Output the (x, y) coordinate of the center of the cell containing the given text.  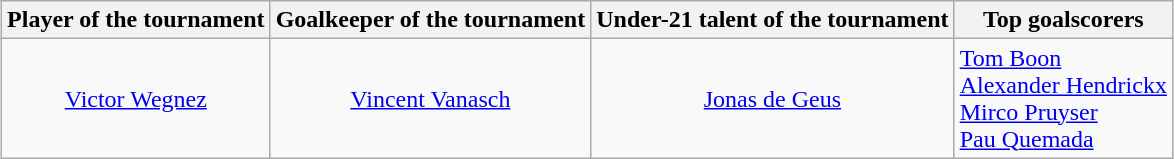
Top goalscorers (1063, 20)
Victor Wegnez (136, 98)
Under-21 talent of the tournament (772, 20)
Jonas de Geus (772, 98)
Tom Boon Alexander Hendrickx Mirco Pruyser Pau Quemada (1063, 98)
Vincent Vanasch (430, 98)
Player of the tournament (136, 20)
Goalkeeper of the tournament (430, 20)
